Capture the cell that displays the provided text and extract its [X, Y] central coordinate. 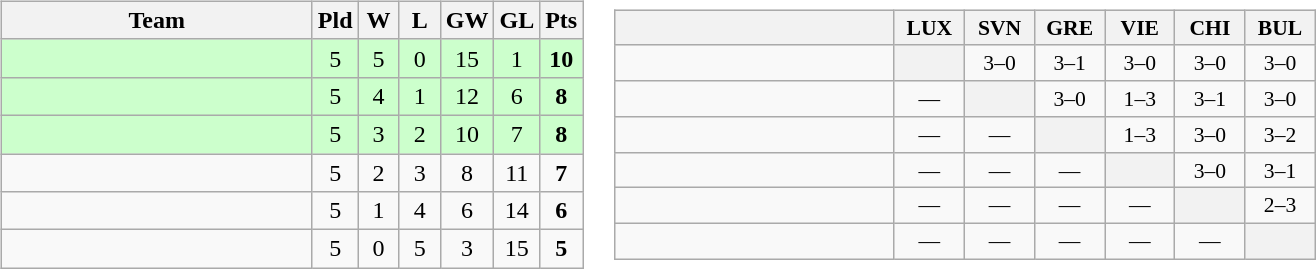
W [378, 20]
SVN [999, 28]
11 [517, 173]
LUX [929, 28]
CHI [1210, 28]
GL [517, 20]
BUL [1280, 28]
GW [467, 20]
Pld [335, 20]
2–3 [1280, 206]
VIE [1140, 28]
Pts [562, 20]
14 [517, 211]
3–2 [1280, 135]
L [420, 20]
GRE [1070, 28]
12 [467, 96]
Team [156, 20]
